Return (x, y) of the center of cell containing provided text 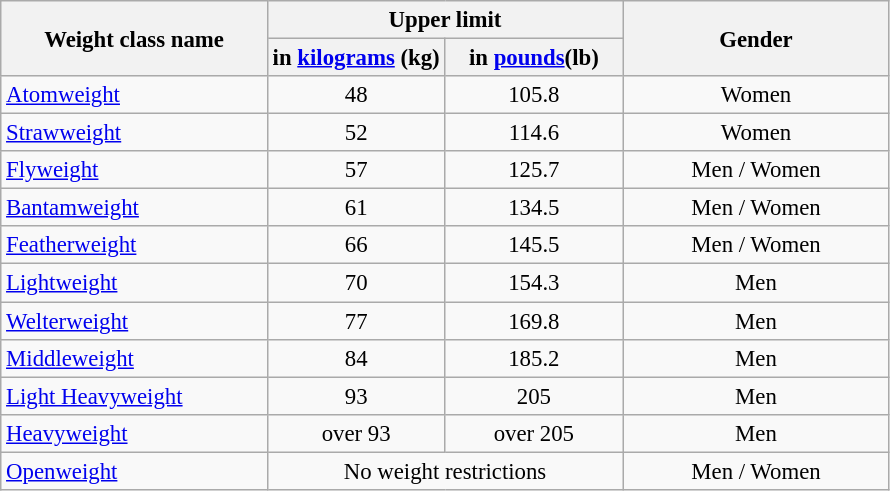
in kilograms (kg) (356, 58)
Gender (756, 38)
Lightweight (134, 283)
145.5 (534, 245)
Bantamweight (134, 208)
Atomweight (134, 95)
84 (356, 358)
52 (356, 133)
over 93 (356, 433)
No weight restrictions (444, 471)
169.8 (534, 321)
Light Heavyweight (134, 396)
77 (356, 321)
over 205 (534, 433)
105.8 (534, 95)
154.3 (534, 283)
70 (356, 283)
66 (356, 245)
185.2 (534, 358)
114.6 (534, 133)
Strawweight (134, 133)
125.7 (534, 170)
134.5 (534, 208)
Flyweight (134, 170)
48 (356, 95)
61 (356, 208)
93 (356, 396)
Weight class name (134, 38)
Openweight (134, 471)
Upper limit (444, 20)
Middleweight (134, 358)
Welterweight (134, 321)
Featherweight (134, 245)
57 (356, 170)
Heavyweight (134, 433)
in pounds(lb) (534, 58)
205 (534, 396)
